Return the [X, Y] coordinate for the center point of the cell that contains the specified text.  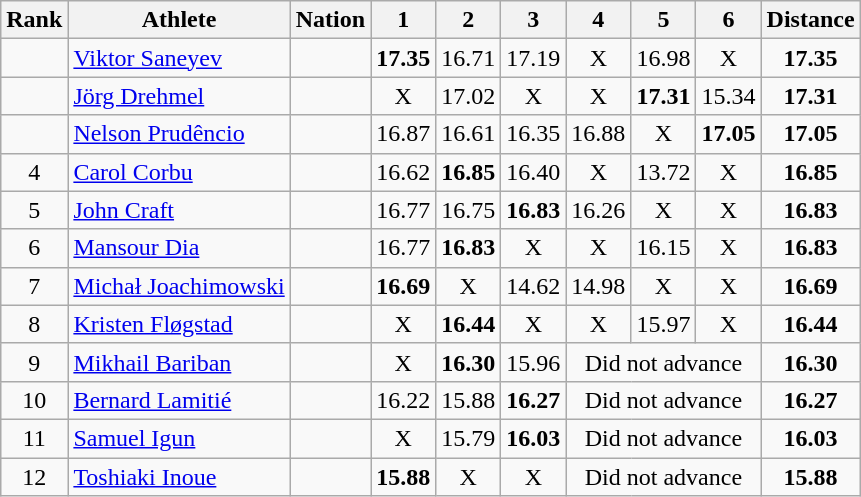
7 [34, 286]
16.35 [534, 134]
16.61 [468, 134]
Nelson Prudêncio [179, 134]
Jörg Drehmel [179, 96]
17.02 [468, 96]
9 [34, 362]
16.87 [404, 134]
16.15 [664, 248]
16.62 [404, 172]
Athlete [179, 20]
Toshiaki Inoue [179, 477]
15.79 [468, 438]
Samuel Igun [179, 438]
John Craft [179, 210]
13.72 [664, 172]
Mikhail Bariban [179, 362]
16.40 [534, 172]
Bernard Lamitié [179, 400]
10 [34, 400]
Carol Corbu [179, 172]
14.62 [534, 286]
Viktor Saneyev [179, 58]
16.26 [598, 210]
2 [468, 20]
15.34 [728, 96]
12 [34, 477]
16.88 [598, 134]
Michał Joachimowski [179, 286]
14.98 [598, 286]
16.71 [468, 58]
Rank [34, 20]
16.75 [468, 210]
16.98 [664, 58]
15.97 [664, 324]
15.96 [534, 362]
17.19 [534, 58]
Mansour Dia [179, 248]
Distance [810, 20]
16.22 [404, 400]
1 [404, 20]
3 [534, 20]
Kristen Fløgstad [179, 324]
8 [34, 324]
Nation [330, 20]
11 [34, 438]
